Output the [x, y] coordinate of the center of the cell containing the given text.  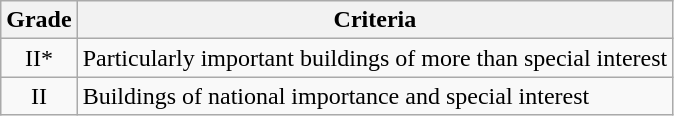
Criteria [375, 20]
Buildings of national importance and special interest [375, 96]
Grade [39, 20]
II [39, 96]
II* [39, 58]
Particularly important buildings of more than special interest [375, 58]
